Extract the (X, Y) coordinate from the center of the cell holding the provided text.  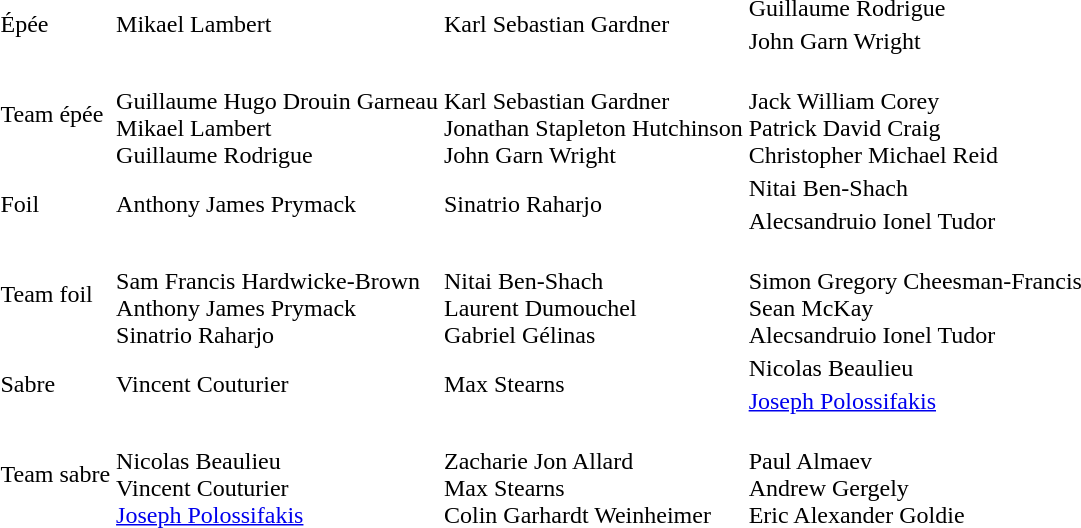
Anthony James Prymack (278, 204)
Max Stearns (594, 384)
Guillaume Hugo Drouin GarneauMikael LambertGuillaume Rodrigue (278, 114)
Nitai Ben-ShachLaurent DumouchelGabriel Gélinas (594, 294)
Vincent Couturier (278, 384)
Sam Francis Hardwicke-BrownAnthony James PrymackSinatrio Raharjo (278, 294)
Karl Sebastian GardnerJonathan Stapleton HutchinsonJohn Garn Wright (594, 114)
Sinatrio Raharjo (594, 204)
